Return the [x, y] coordinate for the center point of the cell that contains the specified text.  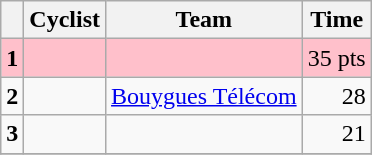
3 [12, 134]
21 [336, 134]
Team [204, 20]
35 pts [336, 58]
2 [12, 96]
Time [336, 20]
28 [336, 96]
1 [12, 58]
Bouygues Télécom [204, 96]
Cyclist [65, 20]
